Detect which cell encompasses the target text, then output its [X, Y] center coordinate. 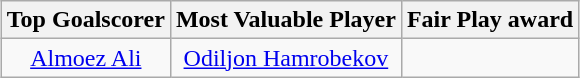
Fair Play award [490, 20]
Top Goalscorer [86, 20]
Almoez Ali [86, 58]
Odiljon Hamrobekov [286, 58]
Most Valuable Player [286, 20]
